Return the [X, Y] coordinate for the center point of the cell that contains the specified text.  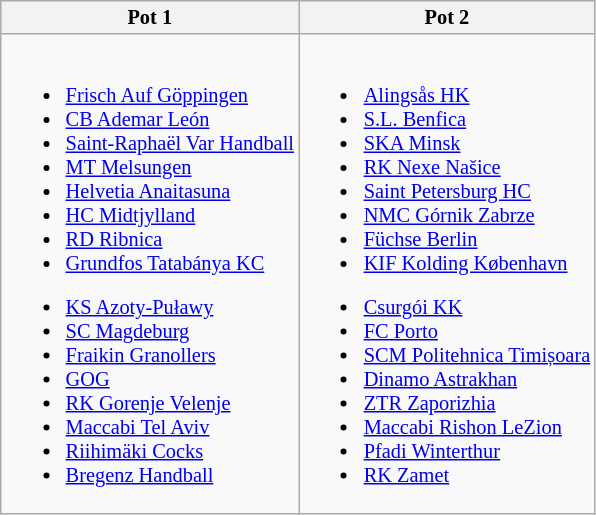
Pot 2 [447, 17]
Pot 1 [150, 17]
